From the cell containing the given text, extract its center point as (X, Y) coordinate. 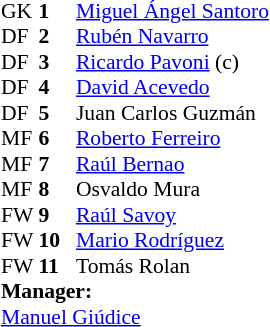
Raúl Savoy (172, 215)
11 (57, 266)
Raúl Bernao (172, 164)
4 (57, 87)
Juan Carlos Guzmán (172, 113)
8 (57, 189)
9 (57, 215)
Manager: (135, 291)
3 (57, 62)
Ricardo Pavoni (c) (172, 62)
Rubén Navarro (172, 37)
2 (57, 37)
6 (57, 139)
Mario Rodríguez (172, 241)
5 (57, 113)
10 (57, 241)
7 (57, 164)
David Acevedo (172, 87)
Tomás Rolan (172, 266)
Osvaldo Mura (172, 189)
Roberto Ferreiro (172, 139)
